Capture the cell that displays the provided text and extract its [x, y] central coordinate. 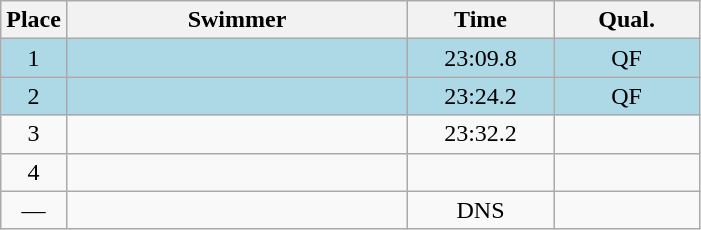
Qual. [627, 20]
Swimmer [236, 20]
— [34, 210]
Place [34, 20]
4 [34, 172]
23:09.8 [481, 58]
23:24.2 [481, 96]
23:32.2 [481, 134]
3 [34, 134]
DNS [481, 210]
1 [34, 58]
2 [34, 96]
Time [481, 20]
